Determine the [X, Y] coordinate at the center of the cell enclosing the given text.  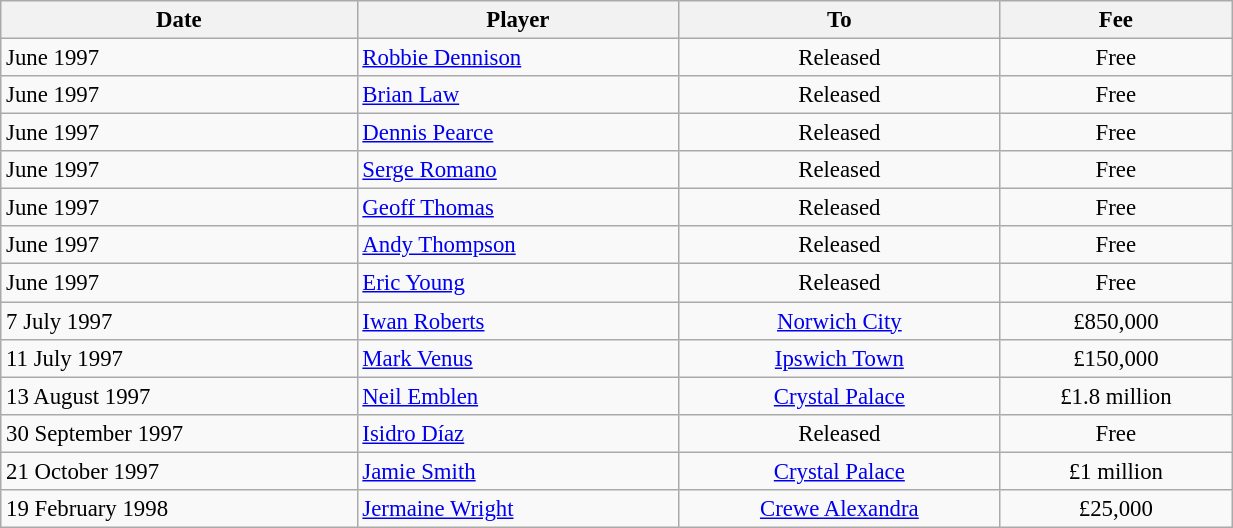
£1 million [1116, 471]
30 September 1997 [179, 433]
19 February 1998 [179, 509]
Eric Young [518, 283]
£150,000 [1116, 358]
To [840, 20]
7 July 1997 [179, 321]
11 July 1997 [179, 358]
£1.8 million [1116, 396]
Fee [1116, 20]
Mark Venus [518, 358]
Date [179, 20]
Geoff Thomas [518, 208]
Iwan Roberts [518, 321]
13 August 1997 [179, 396]
Robbie Dennison [518, 58]
Player [518, 20]
Norwich City [840, 321]
Jermaine Wright [518, 509]
Andy Thompson [518, 245]
21 October 1997 [179, 471]
Ipswich Town [840, 358]
Brian Law [518, 95]
Crewe Alexandra [840, 509]
Neil Emblen [518, 396]
Dennis Pearce [518, 133]
Jamie Smith [518, 471]
Isidro Díaz [518, 433]
Serge Romano [518, 170]
£25,000 [1116, 509]
£850,000 [1116, 321]
